Provide the [X, Y] coordinate of the cell's center where the given text is located.  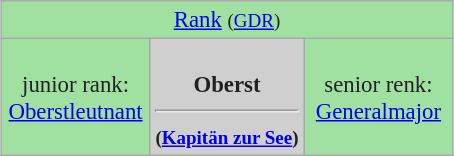
Rank (GDR) [227, 20]
senior renk:Generalmajor [378, 98]
junior rank:Oberstleutnant [76, 98]
Oberst(Kapitän zur See) [227, 98]
